Detect which cell encompasses the target text, then output its [x, y] center coordinate. 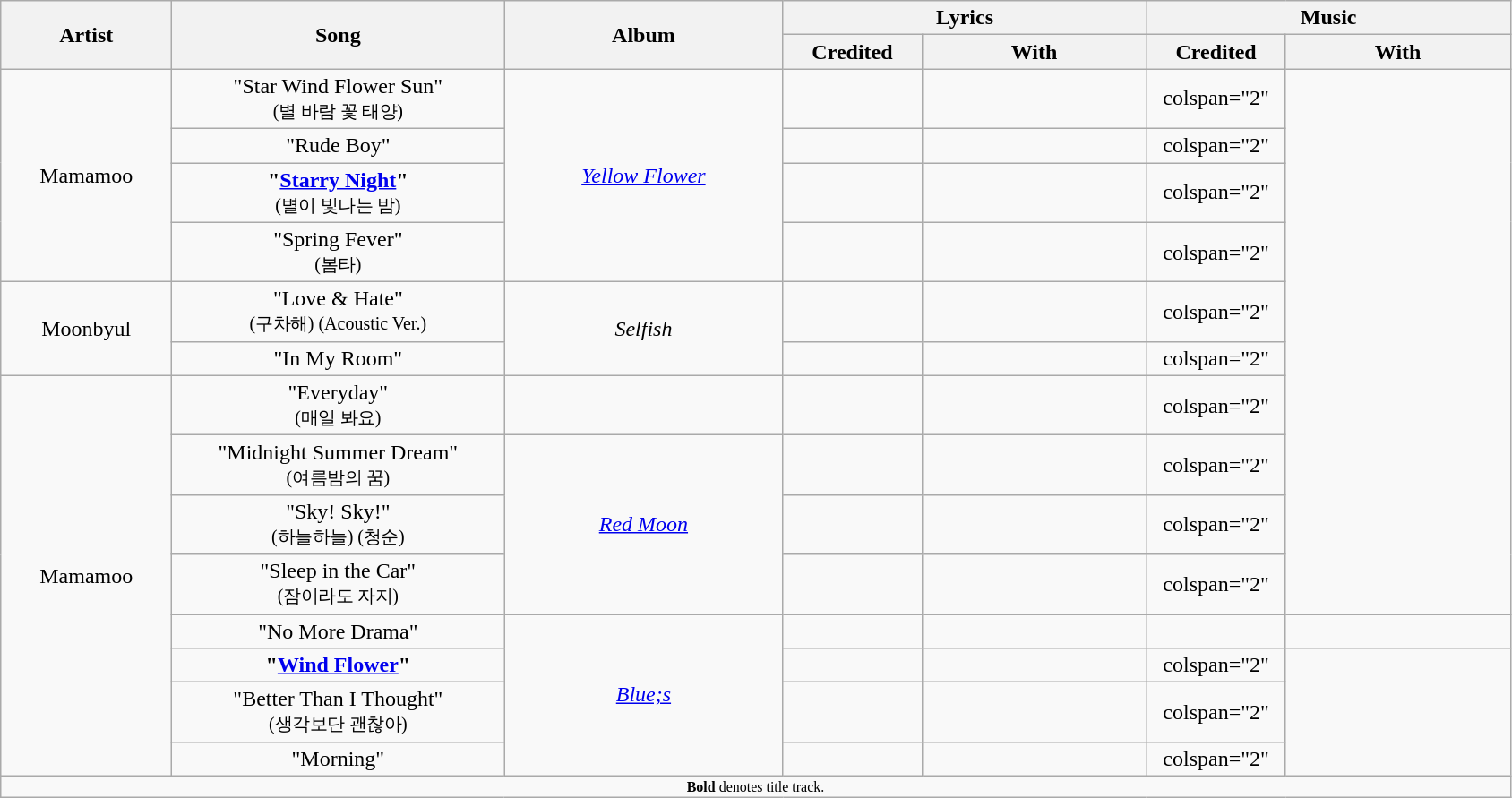
"Spring Fever" (봄타) [339, 253]
"Love & Hate" (구차해) (Acoustic Ver.) [339, 312]
"Better Than I Thought" (생각보단 괜찮아) [339, 713]
"Sleep in the Car" (잠이라도 자지) [339, 584]
"No More Drama" [339, 631]
"Sky! Sky!" (하늘하늘) (청순) [339, 525]
Music [1328, 18]
Album [643, 35]
"Starry Night" (별이 빛나는 밤) [339, 193]
"Everyday" (매일 봐요) [339, 405]
Selfish [643, 330]
"Star Wind Flower Sun" (별 바람 꽃 태양) [339, 99]
Yellow Flower [643, 176]
"In My Room" [339, 358]
Blue;s [643, 695]
"Wind Flower" [339, 665]
Moonbyul [86, 330]
"Rude Boy" [339, 145]
Song [339, 35]
"Morning" [339, 759]
Lyrics [965, 18]
Red Moon [643, 525]
Artist [86, 35]
"Midnight Summer Dream" (여름밤의 꿈) [339, 466]
Bold denotes title track. [756, 786]
